Output the [x, y] coordinate of the center of the cell containing the given text.  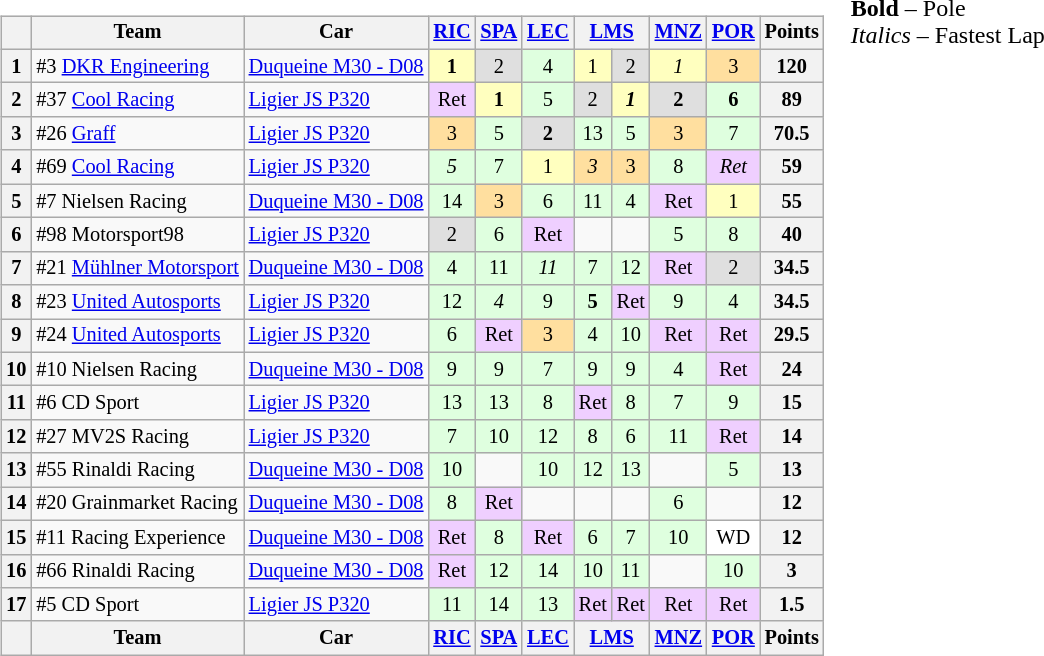
70.5 [792, 134]
#69 Cool Racing [137, 167]
89 [792, 100]
120 [792, 66]
40 [792, 235]
#5 CD Sport [137, 605]
#24 United Autosports [137, 336]
59 [792, 167]
#37 Cool Racing [137, 100]
#27 MV2S Racing [137, 437]
#6 CD Sport [137, 403]
24 [792, 369]
#3 DKR Engineering [137, 66]
17 [16, 605]
WD [734, 537]
16 [16, 571]
#20 Grainmarket Racing [137, 504]
#98 Motorsport98 [137, 235]
29.5 [792, 336]
#10 Nielsen Racing [137, 369]
#66 Rinaldi Racing [137, 571]
#21 Mühlner Motorsport [137, 268]
#7 Nielsen Racing [137, 201]
#23 United Autosports [137, 302]
55 [792, 201]
#26 Graff [137, 134]
1.5 [792, 605]
#55 Rinaldi Racing [137, 470]
#11 Racing Experience [137, 537]
